Provide the (x, y) coordinate of the cell's center where the given text is located.  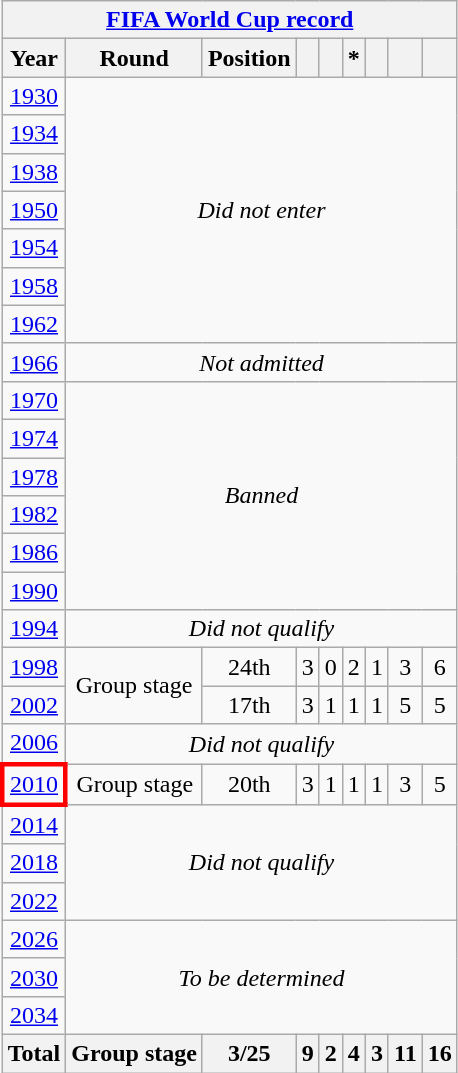
1994 (34, 629)
2002 (34, 705)
2014 (34, 825)
1986 (34, 553)
16 (440, 1053)
3/25 (249, 1053)
1966 (34, 362)
FIFA World Cup record (230, 20)
9 (308, 1053)
1954 (34, 248)
1998 (34, 667)
1990 (34, 591)
1938 (34, 172)
24th (249, 667)
17th (249, 705)
2030 (34, 977)
Position (249, 58)
2026 (34, 939)
2010 (34, 784)
0 (330, 667)
1978 (34, 477)
4 (354, 1053)
1962 (34, 324)
Did not enter (262, 210)
11 (405, 1053)
2022 (34, 901)
1974 (34, 438)
20th (249, 784)
Year (34, 58)
1982 (34, 515)
6 (440, 667)
Not admitted (262, 362)
1930 (34, 96)
2018 (34, 863)
Total (34, 1053)
* (354, 58)
1958 (34, 286)
2006 (34, 744)
1934 (34, 134)
Banned (262, 495)
2034 (34, 1015)
Round (134, 58)
1950 (34, 210)
1970 (34, 400)
To be determined (262, 977)
